Output the [X, Y] coordinate of the center of the cell containing the given text.  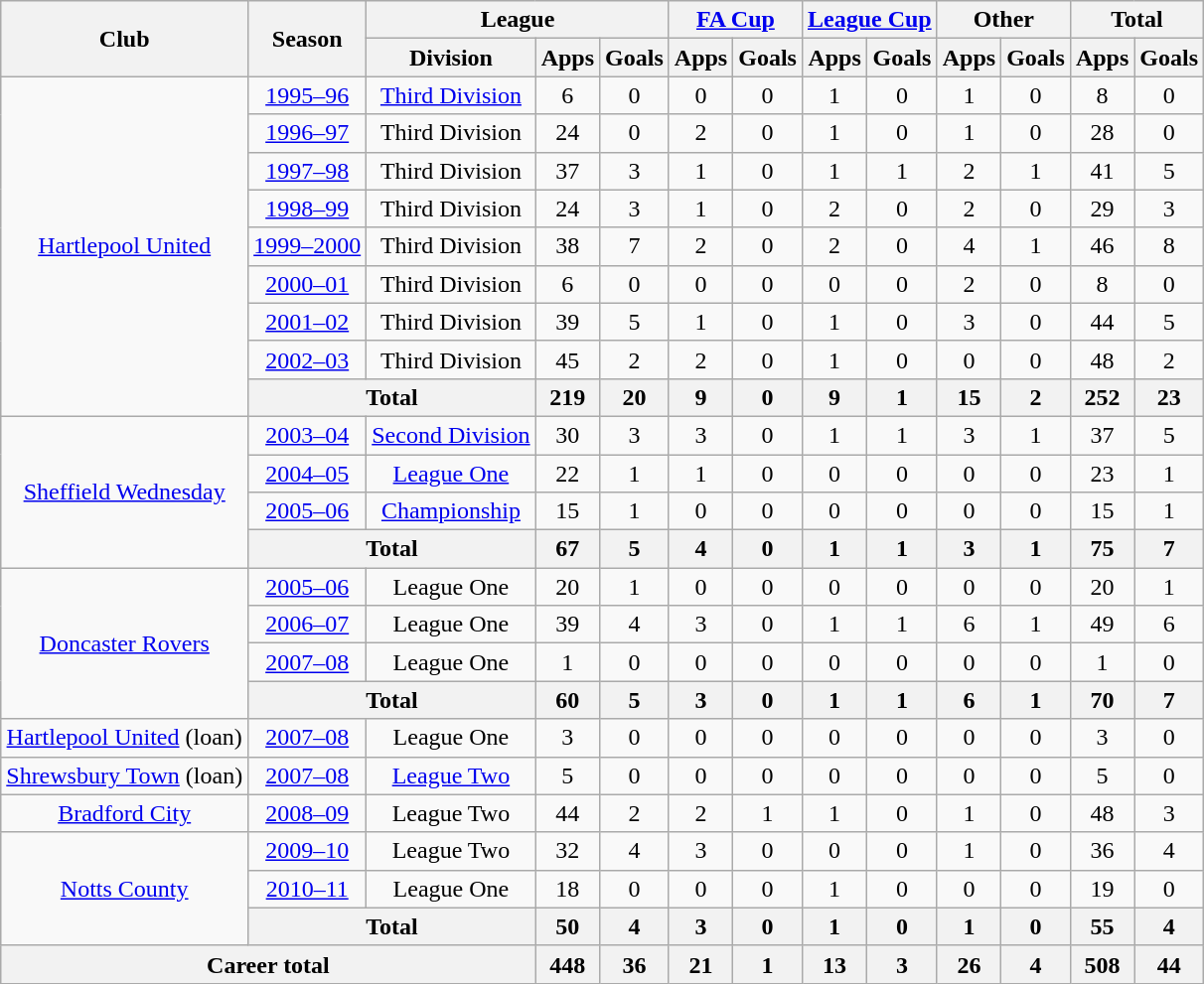
League Cup [869, 20]
Doncaster Rovers [125, 643]
1996–97 [308, 133]
Shrewsbury Town (loan) [125, 775]
32 [567, 851]
Division [451, 58]
22 [567, 474]
55 [1102, 926]
29 [1102, 209]
448 [567, 964]
Second Division [451, 435]
2000–01 [308, 284]
46 [1102, 246]
Hartlepool United (loan) [125, 738]
Club [125, 39]
2008–09 [308, 813]
Other [1003, 20]
41 [1102, 171]
1999–2000 [308, 246]
Sheffield Wednesday [125, 492]
Hartlepool United [125, 246]
2009–10 [308, 851]
45 [567, 359]
1998–99 [308, 209]
219 [567, 397]
30 [567, 435]
1997–98 [308, 171]
70 [1102, 700]
2003–04 [308, 435]
50 [567, 926]
Season [308, 39]
2006–07 [308, 625]
FA Cup [735, 20]
2004–05 [308, 474]
75 [1102, 549]
26 [969, 964]
252 [1102, 397]
19 [1102, 889]
38 [567, 246]
2010–11 [308, 889]
18 [567, 889]
Championship [451, 511]
60 [567, 700]
Bradford City [125, 813]
13 [834, 964]
28 [1102, 133]
1995–96 [308, 95]
Career total [268, 964]
2001–02 [308, 322]
21 [700, 964]
2002–03 [308, 359]
League [519, 20]
49 [1102, 625]
67 [567, 549]
508 [1102, 964]
Notts County [125, 889]
